Determine the [X, Y] coordinate at the center of the cell enclosing the given text.  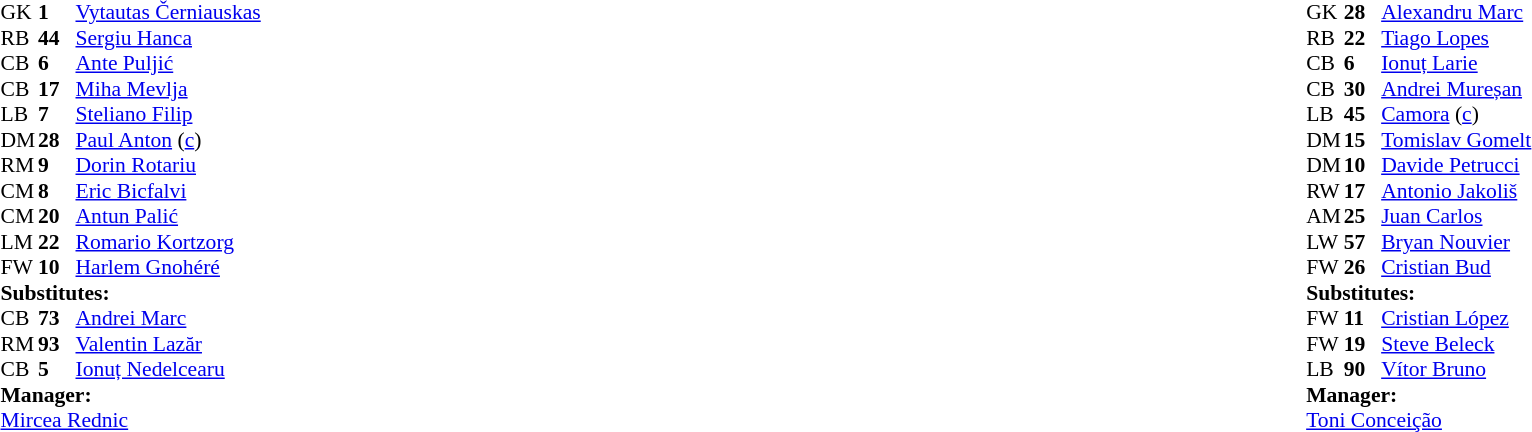
Antun Palić [168, 217]
11 [1363, 319]
Valentin Lazăr [168, 344]
Tomislav Gomelt [1456, 140]
Miha Mevlja [168, 89]
Juan Carlos [1456, 217]
93 [57, 344]
73 [57, 319]
Ante Puljić [168, 63]
Ionuț Nedelcearu [168, 369]
19 [1363, 344]
Alexandru Marc [1456, 13]
7 [57, 115]
Paul Anton (c) [168, 140]
9 [57, 165]
Vítor Bruno [1456, 369]
Bryan Nouvier [1456, 242]
Steliano Filip [168, 115]
AM [1325, 217]
44 [57, 38]
RW [1325, 191]
90 [1363, 369]
5 [57, 369]
Romario Kortzorg [168, 242]
LM [19, 242]
Harlem Gnohéré [168, 267]
20 [57, 217]
Eric Bicfalvi [168, 191]
Andrei Marc [168, 319]
26 [1363, 267]
Davide Petrucci [1456, 165]
Tiago Lopes [1456, 38]
25 [1363, 217]
45 [1363, 115]
57 [1363, 242]
Camora (c) [1456, 115]
Cristian Bud [1456, 267]
Ionuț Larie [1456, 63]
Steve Beleck [1456, 344]
Dorin Rotariu [168, 165]
15 [1363, 140]
30 [1363, 89]
8 [57, 191]
1 [57, 13]
LW [1325, 242]
Cristian López [1456, 319]
Antonio Jakoliš [1456, 191]
Vytautas Černiauskas [168, 13]
Andrei Mureșan [1456, 89]
Sergiu Hanca [168, 38]
